For the text-containing cell, return its midpoint in (X, Y) coordinate format. 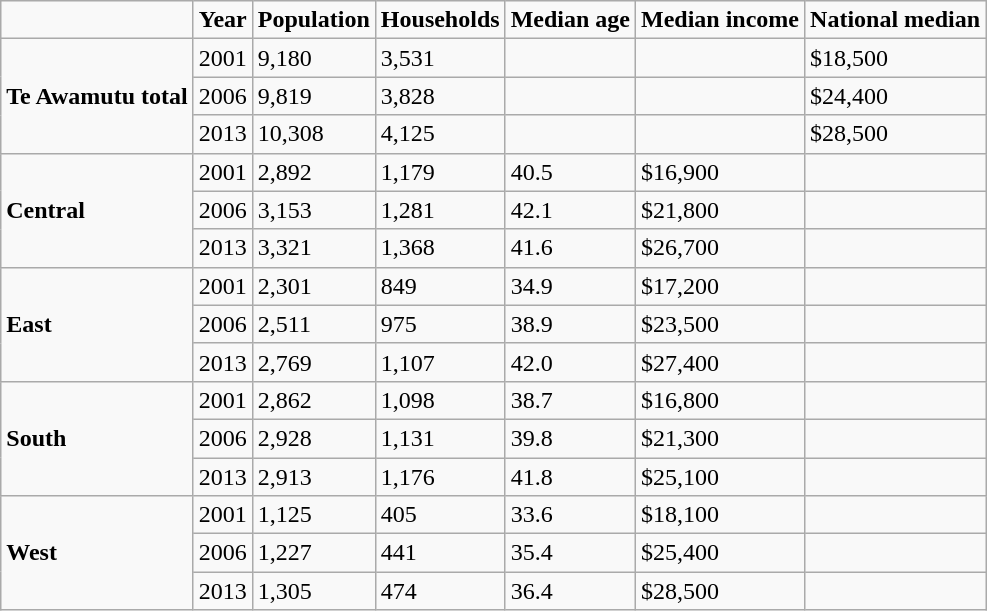
3,153 (314, 210)
1,125 (314, 515)
$18,100 (720, 515)
2,511 (314, 324)
Median income (720, 20)
474 (440, 591)
36.4 (570, 591)
Population (314, 20)
$23,500 (720, 324)
1,176 (440, 477)
$25,400 (720, 553)
405 (440, 515)
3,321 (314, 248)
41.6 (570, 248)
2,769 (314, 362)
35.4 (570, 553)
3,531 (440, 58)
3,828 (440, 96)
$18,500 (896, 58)
1,305 (314, 591)
41.8 (570, 477)
849 (440, 286)
9,819 (314, 96)
38.9 (570, 324)
34.9 (570, 286)
$25,100 (720, 477)
$24,400 (896, 96)
1,281 (440, 210)
42.1 (570, 210)
Median age (570, 20)
Year (222, 20)
1,107 (440, 362)
South (97, 438)
Central (97, 210)
1,179 (440, 172)
$16,800 (720, 400)
2,928 (314, 438)
1,227 (314, 553)
975 (440, 324)
East (97, 324)
$17,200 (720, 286)
2,301 (314, 286)
441 (440, 553)
National median (896, 20)
39.8 (570, 438)
4,125 (440, 134)
$26,700 (720, 248)
West (97, 553)
Te Awamutu total (97, 96)
$21,300 (720, 438)
2,892 (314, 172)
1,131 (440, 438)
33.6 (570, 515)
$21,800 (720, 210)
2,913 (314, 477)
2,862 (314, 400)
9,180 (314, 58)
1,368 (440, 248)
38.7 (570, 400)
$27,400 (720, 362)
1,098 (440, 400)
Households (440, 20)
10,308 (314, 134)
40.5 (570, 172)
42.0 (570, 362)
$16,900 (720, 172)
